Locate the cell with the specified text and output its (x, y) center coordinate. 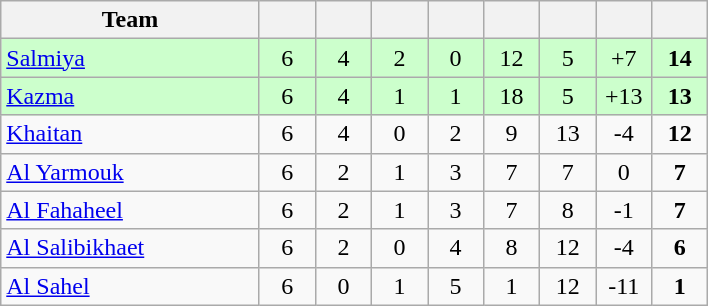
Al Salibikhaet (130, 248)
+7 (624, 58)
18 (512, 96)
14 (680, 58)
-1 (624, 210)
Khaitan (130, 134)
+13 (624, 96)
Kazma (130, 96)
Salmiya (130, 58)
Al Sahel (130, 286)
-11 (624, 286)
Team (130, 20)
Al Fahaheel (130, 210)
Al Yarmouk (130, 172)
9 (512, 134)
